Pinpoint the cell where the given text exists, returning its [X, Y] midpoint coordinate. 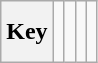
Key [27, 32]
